Extract the (x, y) coordinate from the center of the cell holding the provided text.  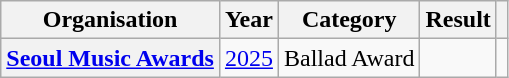
2025 (248, 58)
Organisation (110, 20)
Year (248, 20)
Ballad Award (348, 58)
Category (348, 20)
Result (458, 20)
Seoul Music Awards (110, 58)
